Scan for the cell matching the given text and deliver its [X, Y] coordinate at center. 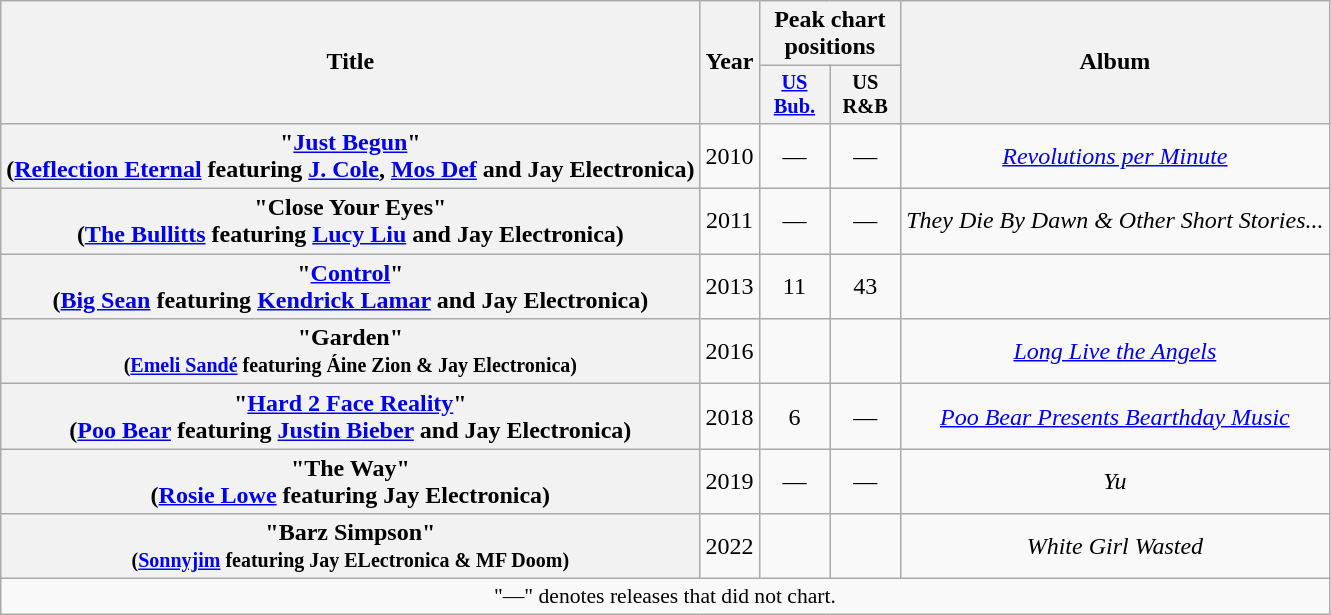
11 [794, 286]
They Die By Dawn & Other Short Stories... [1115, 222]
USBub. [794, 95]
2011 [730, 222]
2013 [730, 286]
"Control"(Big Sean featuring Kendrick Lamar and Jay Electronica) [350, 286]
"Hard 2 Face Reality"(Poo Bear featuring Justin Bieber and Jay Electronica) [350, 416]
"Just Begun"(Reflection Eternal featuring J. Cole, Mos Def and Jay Electronica) [350, 156]
43 [866, 286]
Album [1115, 62]
Revolutions per Minute [1115, 156]
Long Live the Angels [1115, 352]
2022 [730, 546]
2018 [730, 416]
"Close Your Eyes"(The Bullitts featuring Lucy Liu and Jay Electronica) [350, 222]
"The Way"(Rosie Lowe featuring Jay Electronica) [350, 482]
Yu [1115, 482]
USR&B [866, 95]
"Barz Simpson"(Sonnyjim featuring Jay ELectronica & MF Doom) [350, 546]
White Girl Wasted [1115, 546]
Title [350, 62]
"—" denotes releases that did not chart. [665, 597]
6 [794, 416]
Poo Bear Presents Bearthday Music [1115, 416]
"Garden"(Emeli Sandé featuring Áine Zion & Jay Electronica) [350, 352]
2019 [730, 482]
Peak chart positions [830, 34]
2010 [730, 156]
Year [730, 62]
2016 [730, 352]
